Identify which cell holds the provided text, then report its [X, Y] central coordinate. 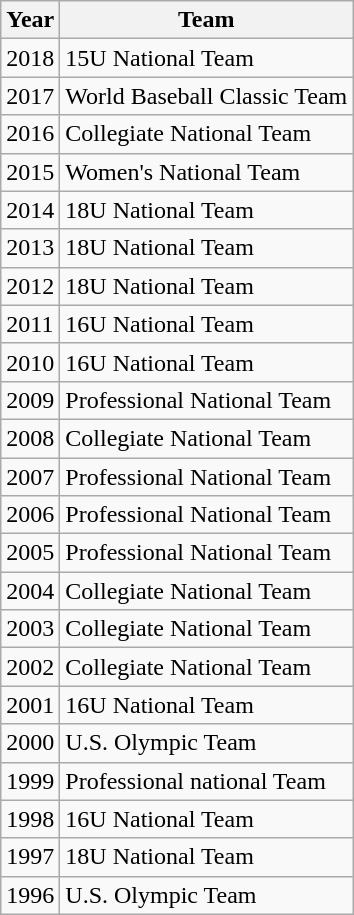
Year [30, 20]
Team [206, 20]
2002 [30, 667]
2007 [30, 477]
2014 [30, 210]
1997 [30, 857]
2015 [30, 172]
2016 [30, 134]
2006 [30, 515]
15U National Team [206, 58]
World Baseball Classic Team [206, 96]
1996 [30, 895]
2000 [30, 743]
2008 [30, 438]
2012 [30, 286]
2001 [30, 705]
2013 [30, 248]
2010 [30, 362]
1998 [30, 819]
2005 [30, 553]
Women's National Team [206, 172]
2017 [30, 96]
2003 [30, 629]
2011 [30, 324]
2009 [30, 400]
1999 [30, 781]
Professional national Team [206, 781]
2018 [30, 58]
2004 [30, 591]
